Output the [X, Y] coordinate of the center of the cell containing the given text.  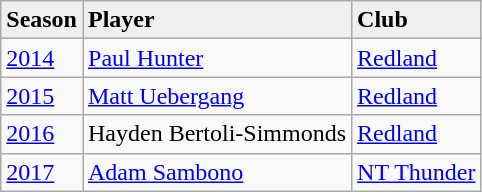
Club [416, 20]
Season [42, 20]
Paul Hunter [216, 58]
2015 [42, 96]
Hayden Bertoli-Simmonds [216, 134]
2017 [42, 172]
2014 [42, 58]
NT Thunder [416, 172]
Matt Uebergang [216, 96]
Adam Sambono [216, 172]
Player [216, 20]
2016 [42, 134]
